Find where the given text appears and provide that cell's center as [x, y] coordinate. 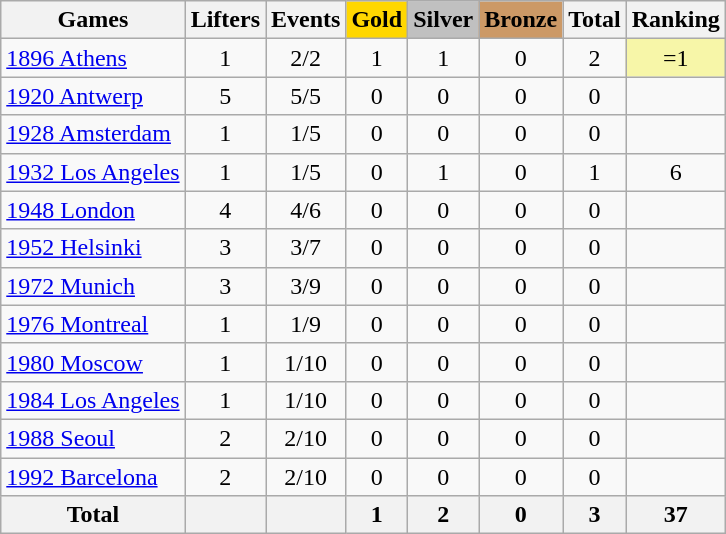
1988 Seoul [93, 438]
Silver [444, 20]
1928 Amsterdam [93, 134]
1948 London [93, 210]
5 [225, 96]
3/9 [306, 286]
5/5 [306, 96]
37 [676, 515]
1932 Los Angeles [93, 172]
Bronze [521, 20]
1980 Moscow [93, 362]
Lifters [225, 20]
3/7 [306, 248]
Games [93, 20]
1976 Montreal [93, 324]
Ranking [676, 20]
1896 Athens [93, 58]
1/9 [306, 324]
4 [225, 210]
1952 Helsinki [93, 248]
Events [306, 20]
=1 [676, 58]
2/2 [306, 58]
1920 Antwerp [93, 96]
4/6 [306, 210]
6 [676, 172]
1984 Los Angeles [93, 400]
Gold [377, 20]
1992 Barcelona [93, 477]
1972 Munich [93, 286]
